Pinpoint the cell where the given text exists, returning its [x, y] midpoint coordinate. 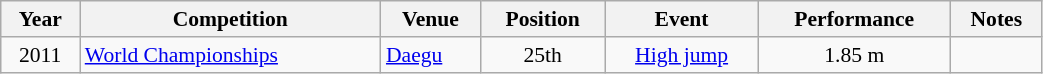
25th [542, 55]
World Championships [230, 55]
High jump [682, 55]
2011 [40, 55]
Year [40, 19]
1.85 m [854, 55]
Performance [854, 19]
Competition [230, 19]
Position [542, 19]
Notes [997, 19]
Event [682, 19]
Venue [430, 19]
Daegu [430, 55]
